Provide the (X, Y) coordinate of the cell's center where the given text is located.  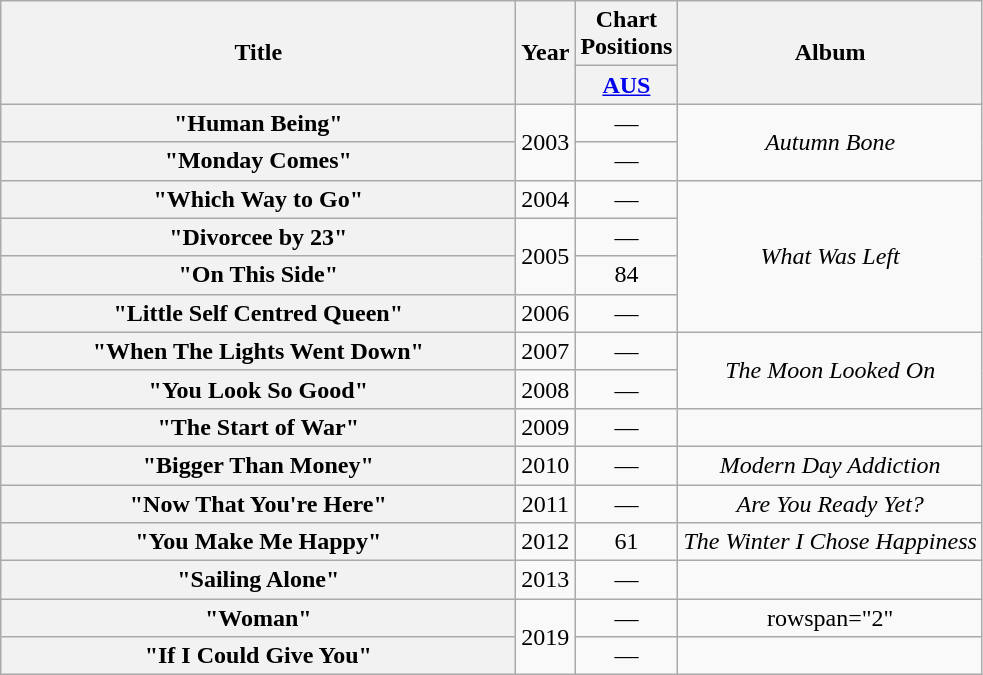
"Which Way to Go" (258, 199)
Title (258, 52)
Modern Day Addiction (830, 465)
"The Start of War" (258, 427)
Are You Ready Yet? (830, 503)
What Was Left (830, 256)
2008 (546, 389)
2010 (546, 465)
"Now That You're Here" (258, 503)
61 (626, 542)
"Little Self Centred Queen" (258, 313)
2006 (546, 313)
Autumn Bone (830, 142)
rowspan="2" (830, 618)
"Woman" (258, 618)
"Monday Comes" (258, 161)
"Bigger Than Money" (258, 465)
AUS (626, 85)
2012 (546, 542)
"If I Could Give You" (258, 656)
2003 (546, 142)
2011 (546, 503)
Year (546, 52)
Chart Positions (626, 34)
The Moon Looked On (830, 370)
"When The Lights Went Down" (258, 351)
"You Look So Good" (258, 389)
2004 (546, 199)
"Divorcee by 23" (258, 237)
The Winter I Chose Happiness (830, 542)
2009 (546, 427)
2007 (546, 351)
2005 (546, 256)
"Human Being" (258, 123)
"Sailing Alone" (258, 580)
"On This Side" (258, 275)
84 (626, 275)
"You Make Me Happy" (258, 542)
2013 (546, 580)
2019 (546, 637)
Album (830, 52)
